Provide the [x, y] coordinate of the cell's center where the given text is located.  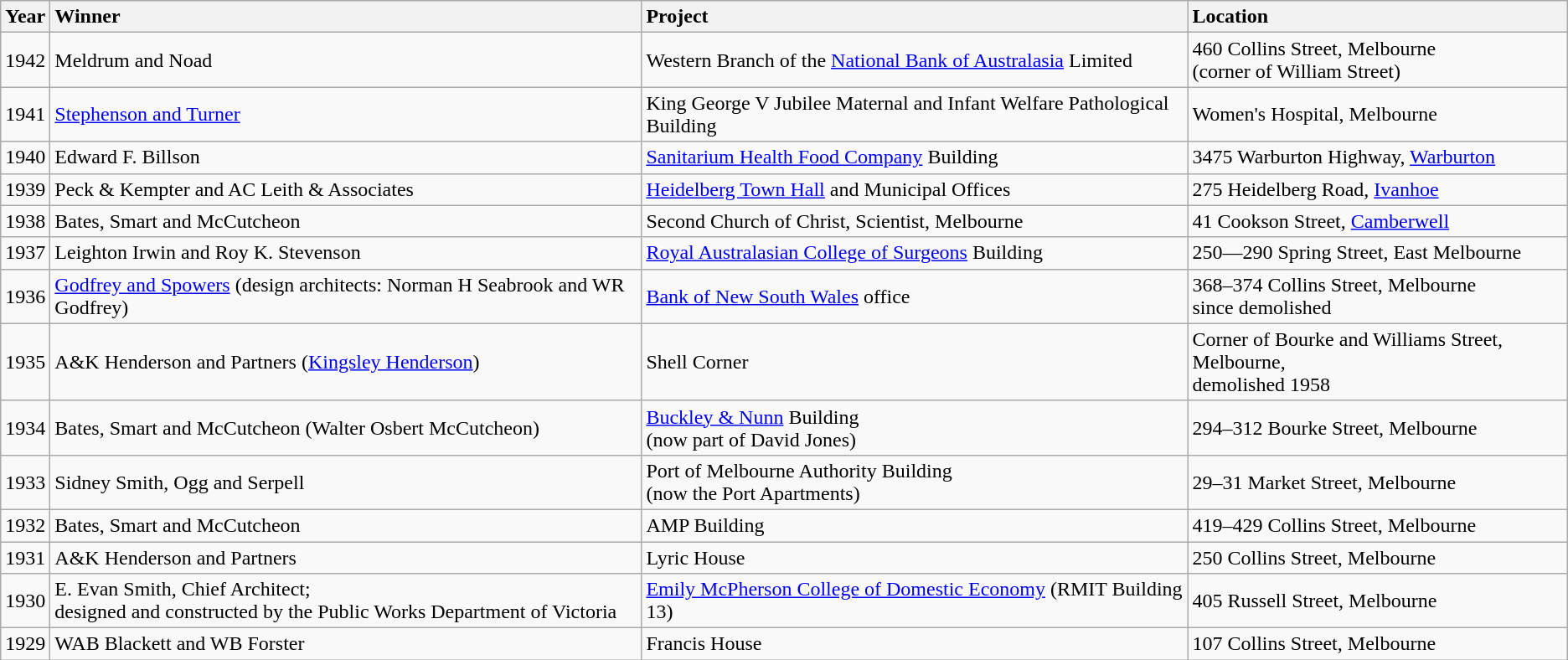
Bates, Smart and McCutcheon (Walter Osbert McCutcheon) [346, 427]
1938 [25, 221]
107 Collins Street, Melbourne [1377, 644]
1930 [25, 601]
3475 Warburton Highway, Warburton [1377, 157]
Meldrum and Noad [346, 60]
368–374 Collins Street, Melbourne since demolished [1377, 296]
1932 [25, 525]
1934 [25, 427]
Lyric House [915, 557]
250 Collins Street, Melbourne [1377, 557]
29–31 Market Street, Melbourne [1377, 482]
1936 [25, 296]
King George V Jubilee Maternal and Infant Welfare Pathological Building [915, 114]
Bank of New South Wales office [915, 296]
WAB Blackett and WB Forster [346, 644]
1933 [25, 482]
Year [25, 17]
Edward F. Billson [346, 157]
1942 [25, 60]
1937 [25, 253]
Heidelberg Town Hall and Municipal Offices [915, 189]
Women's Hospital, Melbourne [1377, 114]
Western Branch of the National Bank of Australasia Limited [915, 60]
Francis House [915, 644]
460 Collins Street, Melbourne (corner of William Street) [1377, 60]
250—290 Spring Street, East Melbourne [1377, 253]
1941 [25, 114]
Royal Australasian College of Surgeons Building [915, 253]
Project [915, 17]
1939 [25, 189]
Corner of Bourke and Williams Street, Melbourne,demolished 1958 [1377, 362]
Stephenson and Turner [346, 114]
Sidney Smith, Ogg and Serpell [346, 482]
AMP Building [915, 525]
275 Heidelberg Road, Ivanhoe [1377, 189]
1931 [25, 557]
Leighton Irwin and Roy K. Stevenson [346, 253]
Peck & Kempter and AC Leith & Associates [346, 189]
Sanitarium Health Food Company Building [915, 157]
Buckley & Nunn Building (now part of David Jones) [915, 427]
Winner [346, 17]
Godfrey and Spowers (design architects: Norman H Seabrook and WR Godfrey) [346, 296]
E. Evan Smith, Chief Architect; designed and constructed by the Public Works Department of Victoria [346, 601]
419–429 Collins Street, Melbourne [1377, 525]
1929 [25, 644]
A&K Henderson and Partners [346, 557]
294–312 Bourke Street, Melbourne [1377, 427]
Emily McPherson College of Domestic Economy (RMIT Building 13) [915, 601]
1940 [25, 157]
Location [1377, 17]
405 Russell Street, Melbourne [1377, 601]
Second Church of Christ, Scientist, Melbourne [915, 221]
41 Cookson Street, Camberwell [1377, 221]
A&K Henderson and Partners (Kingsley Henderson) [346, 362]
1935 [25, 362]
Shell Corner [915, 362]
Port of Melbourne Authority Building(now the Port Apartments) [915, 482]
